Find where the given text appears and provide that cell's center as [x, y] coordinate. 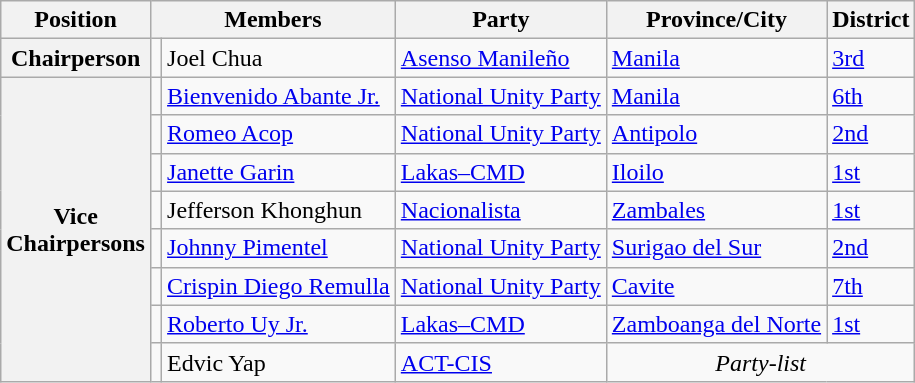
Edvic Yap [279, 362]
7th [871, 286]
Roberto Uy Jr. [279, 324]
Bienvenido Abante Jr. [279, 96]
Members [272, 20]
Province/City [716, 20]
Joel Chua [279, 58]
Position [76, 20]
Iloilo [716, 172]
Janette Garin [279, 172]
Asenso Manileño [500, 58]
ACT-CIS [500, 362]
Zambales [716, 210]
Chairperson [76, 58]
District [871, 20]
Party [500, 20]
Jefferson Khonghun [279, 210]
Antipolo [716, 134]
Party-list [760, 362]
3rd [871, 58]
Johnny Pimentel [279, 248]
Zamboanga del Norte [716, 324]
6th [871, 96]
Surigao del Sur [716, 248]
Crispin Diego Remulla [279, 286]
ViceChairpersons [76, 229]
Romeo Acop [279, 134]
Nacionalista [500, 210]
Cavite [716, 286]
